Pinpoint the cell where the given text exists, returning its [X, Y] midpoint coordinate. 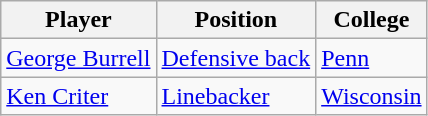
Defensive back [236, 58]
College [372, 20]
Wisconsin [372, 96]
George Burrell [78, 58]
Player [78, 20]
Linebacker [236, 96]
Penn [372, 58]
Position [236, 20]
Ken Criter [78, 96]
